Capture the cell that displays the provided text and extract its (x, y) central coordinate. 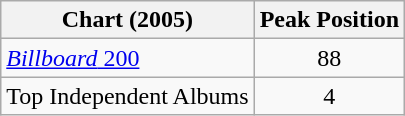
4 (329, 96)
Top Independent Albums (128, 96)
Billboard 200 (128, 58)
88 (329, 58)
Peak Position (329, 20)
Chart (2005) (128, 20)
